Locate the cell with the specified text and output its (X, Y) center coordinate. 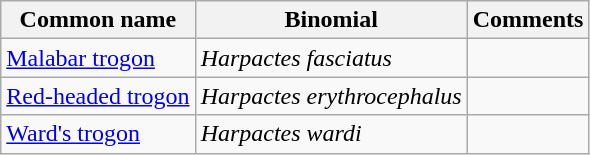
Harpactes fasciatus (331, 58)
Common name (98, 20)
Malabar trogon (98, 58)
Binomial (331, 20)
Harpactes wardi (331, 134)
Ward's trogon (98, 134)
Comments (528, 20)
Red-headed trogon (98, 96)
Harpactes erythrocephalus (331, 96)
